Search for the cell housing the specified text and yield its [x, y] center coordinate. 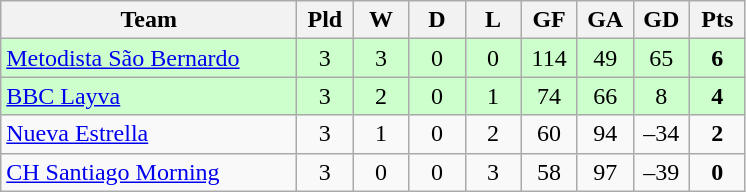
94 [605, 134]
114 [549, 58]
97 [605, 172]
Nueva Estrella [149, 134]
Metodista São Bernardo [149, 58]
L [493, 20]
65 [661, 58]
4 [717, 96]
GA [605, 20]
CH Santiago Morning [149, 172]
–34 [661, 134]
D [437, 20]
W [381, 20]
Pld [325, 20]
GD [661, 20]
66 [605, 96]
Pts [717, 20]
BBC Layva [149, 96]
GF [549, 20]
60 [549, 134]
49 [605, 58]
8 [661, 96]
Team [149, 20]
74 [549, 96]
58 [549, 172]
–39 [661, 172]
6 [717, 58]
